Determine the (X, Y) coordinate at the center of the cell enclosing the given text.  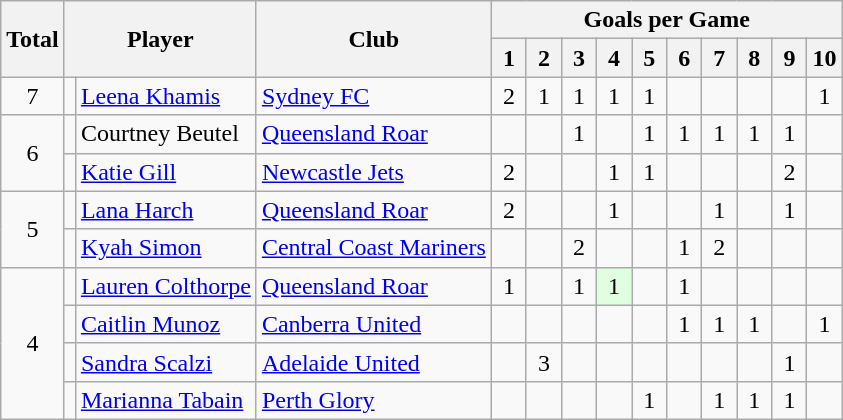
Kyah Simon (166, 248)
8 (754, 58)
Lana Harch (166, 210)
Canberra United (374, 324)
Central Coast Mariners (374, 248)
Newcastle Jets (374, 172)
Sydney FC (374, 96)
Player (160, 39)
9 (790, 58)
Courtney Beutel (166, 134)
Total (33, 39)
10 (824, 58)
Caitlin Munoz (166, 324)
Marianna Tabain (166, 400)
Katie Gill (166, 172)
Sandra Scalzi (166, 362)
Adelaide United (374, 362)
Goals per Game (666, 20)
Club (374, 39)
Leena Khamis (166, 96)
Perth Glory (374, 400)
Lauren Colthorpe (166, 286)
